Capture the cell that displays the provided text and extract its [x, y] central coordinate. 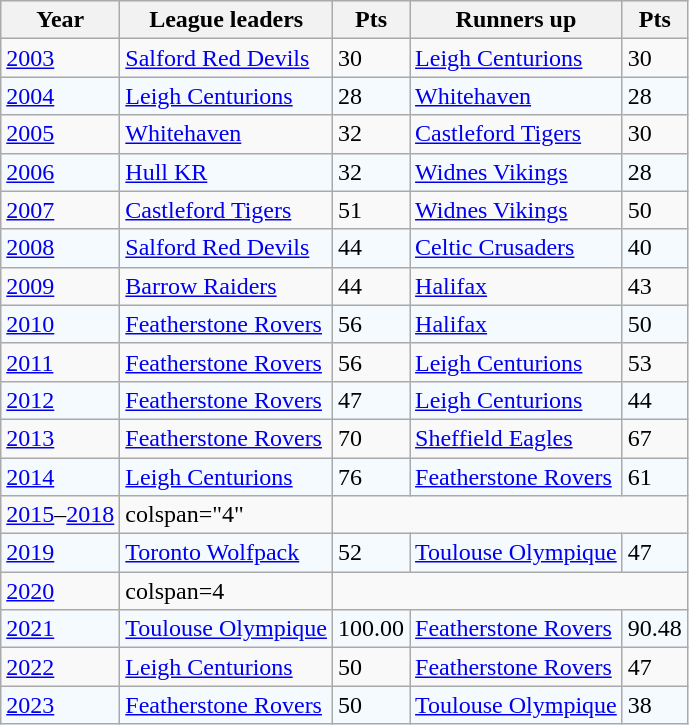
2015–2018 [60, 515]
2012 [60, 400]
Year [60, 20]
Barrow Raiders [226, 286]
43 [654, 286]
Toronto Wolfpack [226, 553]
90.48 [654, 629]
2014 [60, 477]
2006 [60, 172]
38 [654, 705]
2021 [60, 629]
2003 [60, 58]
2008 [60, 248]
League leaders [226, 20]
2010 [60, 324]
61 [654, 477]
2007 [60, 210]
52 [372, 553]
2009 [60, 286]
67 [654, 438]
2022 [60, 667]
colspan="4" [226, 515]
Sheffield Eagles [516, 438]
70 [372, 438]
2023 [60, 705]
51 [372, 210]
2013 [60, 438]
2011 [60, 362]
Runners up [516, 20]
2020 [60, 591]
Hull KR [226, 172]
2019 [60, 553]
100.00 [372, 629]
40 [654, 248]
2004 [60, 96]
76 [372, 477]
2005 [60, 134]
colspan=4 [226, 591]
Celtic Crusaders [516, 248]
53 [654, 362]
